Pinpoint the cell where the given text exists, returning its [X, Y] midpoint coordinate. 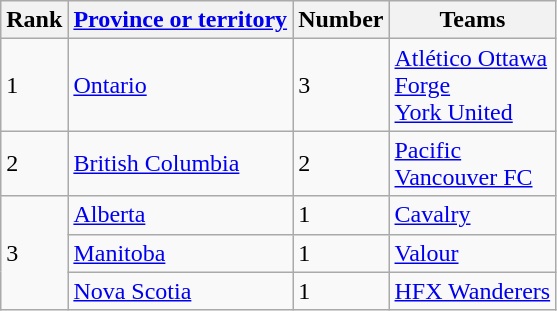
Number [341, 20]
Rank [34, 20]
Valour [472, 253]
PacificVancouver FC [472, 164]
British Columbia [180, 164]
Ontario [180, 85]
Alberta [180, 215]
Teams [472, 20]
HFX Wanderers [472, 291]
Atlético OttawaForgeYork United [472, 85]
Nova Scotia [180, 291]
Manitoba [180, 253]
Province or territory [180, 20]
Cavalry [472, 215]
